Extract the (X, Y) coordinate from the center of the cell holding the provided text.  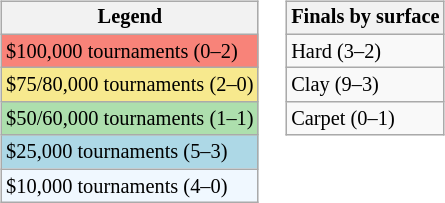
Legend (130, 18)
Finals by surface (365, 18)
$25,000 tournaments (5–3) (130, 152)
$75/80,000 tournaments (2–0) (130, 85)
$10,000 tournaments (4–0) (130, 186)
Clay (9–3) (365, 85)
Hard (3–2) (365, 51)
$100,000 tournaments (0–2) (130, 51)
$50/60,000 tournaments (1–1) (130, 119)
Carpet (0–1) (365, 119)
